Identify which cell holds the provided text, then report its [x, y] central coordinate. 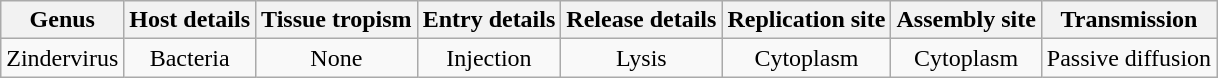
Entry details [489, 20]
Zindervirus [62, 58]
None [337, 58]
Lysis [642, 58]
Replication site [806, 20]
Transmission [1128, 20]
Host details [190, 20]
Injection [489, 58]
Tissue tropism [337, 20]
Release details [642, 20]
Bacteria [190, 58]
Assembly site [966, 20]
Genus [62, 20]
Passive diffusion [1128, 58]
